Provide the (x, y) coordinate of the cell's center where the given text is located.  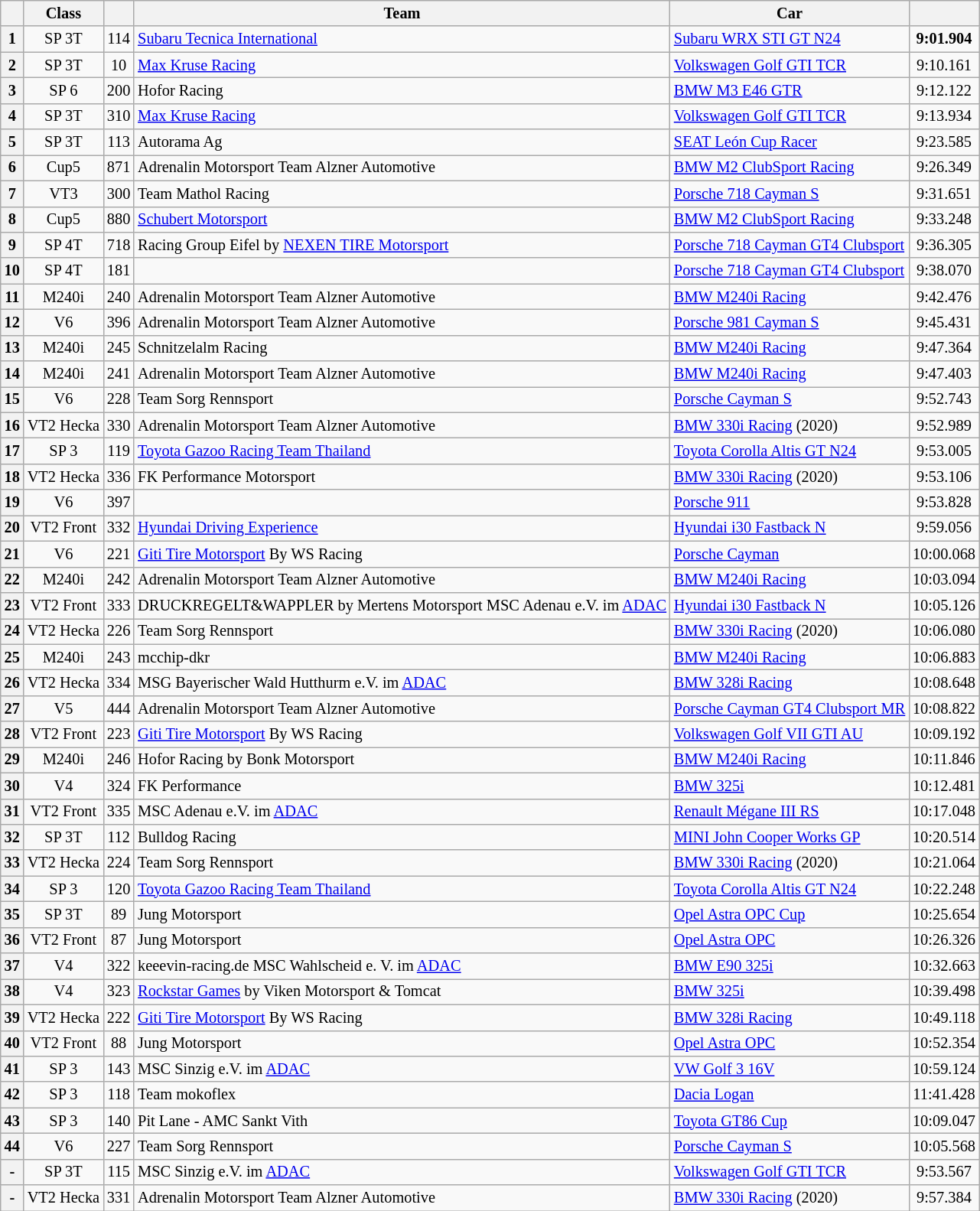
11 (12, 297)
4 (12, 116)
310 (119, 116)
32 (12, 837)
224 (119, 863)
22 (12, 580)
246 (119, 760)
10:22.248 (944, 889)
9:01.904 (944, 39)
334 (119, 682)
FK Performance Motorsport (402, 477)
31 (12, 812)
Bulldog Racing (402, 837)
9:38.070 (944, 271)
Porsche Cayman GT4 Clubsport MR (790, 708)
143 (119, 1069)
2 (12, 65)
1 (12, 39)
10:21.064 (944, 863)
9:45.431 (944, 322)
871 (119, 168)
16 (12, 425)
mcchip-dkr (402, 657)
11:41.428 (944, 1095)
Schubert Motorsport (402, 220)
9:52.743 (944, 399)
20 (12, 528)
Porsche 911 (790, 503)
113 (119, 142)
322 (119, 966)
Dacia Logan (790, 1095)
89 (119, 914)
335 (119, 812)
42 (12, 1095)
9:26.349 (944, 168)
226 (119, 631)
14 (12, 374)
Toyota GT86 Cup (790, 1121)
10:20.514 (944, 837)
37 (12, 966)
10:08.822 (944, 708)
10:26.326 (944, 940)
241 (119, 374)
9:13.934 (944, 116)
35 (12, 914)
330 (119, 425)
200 (119, 90)
30 (12, 786)
23 (12, 605)
3 (12, 90)
9 (12, 245)
10:00.068 (944, 554)
Porsche Cayman (790, 554)
9:10.161 (944, 65)
V5 (63, 708)
8 (12, 220)
10:52.354 (944, 1043)
9:36.305 (944, 245)
118 (119, 1095)
MSG Bayerischer Wald Hutthurm e.V. im ADAC (402, 682)
10:32.663 (944, 966)
Opel Astra OPC Cup (790, 914)
29 (12, 760)
38 (12, 991)
300 (119, 194)
33 (12, 863)
SP 6 (63, 90)
119 (119, 451)
240 (119, 297)
BMW M3 E46 GTR (790, 90)
10:49.118 (944, 1017)
Schnitzelalm Racing (402, 348)
keeevin-racing.de MSC Wahlscheid e. V. im ADAC (402, 966)
24 (12, 631)
10:03.094 (944, 580)
10:06.080 (944, 631)
9:53.828 (944, 503)
9:59.056 (944, 528)
26 (12, 682)
Rockstar Games by Viken Motorsport & Tomcat (402, 991)
10:08.648 (944, 682)
VT3 (63, 194)
880 (119, 220)
7 (12, 194)
36 (12, 940)
39 (12, 1017)
Hofor Racing by Bonk Motorsport (402, 760)
9:47.403 (944, 374)
FK Performance (402, 786)
21 (12, 554)
228 (119, 399)
10:05.126 (944, 605)
332 (119, 528)
27 (12, 708)
10:11.846 (944, 760)
10:09.192 (944, 734)
Class (63, 13)
88 (119, 1043)
12 (12, 322)
34 (12, 889)
9:31.651 (944, 194)
BMW E90 325i (790, 966)
25 (12, 657)
9:47.364 (944, 348)
323 (119, 991)
19 (12, 503)
112 (119, 837)
9:57.384 (944, 1198)
VW Golf 3 16V (790, 1069)
140 (119, 1121)
10:25.654 (944, 914)
DRUCKREGELT&WAPPLER by Mertens Motorsport MSC Adenau e.V. im ADAC (402, 605)
40 (12, 1043)
Team Mathol Racing (402, 194)
15 (12, 399)
9:23.585 (944, 142)
Subaru Tecnica International (402, 39)
444 (119, 708)
9:52.989 (944, 425)
41 (12, 1069)
Team mokoflex (402, 1095)
397 (119, 503)
13 (12, 348)
MINI John Cooper Works GP (790, 837)
120 (119, 889)
243 (119, 657)
115 (119, 1172)
18 (12, 477)
Hofor Racing (402, 90)
Pit Lane - AMC Sankt Vith (402, 1121)
Renault Mégane III RS (790, 812)
10:06.883 (944, 657)
10:59.124 (944, 1069)
5 (12, 142)
718 (119, 245)
Porsche 718 Cayman S (790, 194)
181 (119, 271)
Autorama Ag (402, 142)
17 (12, 451)
Team (402, 13)
245 (119, 348)
Porsche 981 Cayman S (790, 322)
Car (790, 13)
9:53.567 (944, 1172)
114 (119, 39)
Volkswagen Golf VII GTI AU (790, 734)
324 (119, 786)
6 (12, 168)
9:12.122 (944, 90)
Racing Group Eifel by NEXEN TIRE Motorsport (402, 245)
9:42.476 (944, 297)
336 (119, 477)
9:33.248 (944, 220)
9:53.106 (944, 477)
396 (119, 322)
87 (119, 940)
SEAT León Cup Racer (790, 142)
Subaru WRX STI GT N24 (790, 39)
10:12.481 (944, 786)
221 (119, 554)
10:09.047 (944, 1121)
Hyundai Driving Experience (402, 528)
44 (12, 1146)
10:05.568 (944, 1146)
242 (119, 580)
222 (119, 1017)
9:53.005 (944, 451)
331 (119, 1198)
223 (119, 734)
227 (119, 1146)
10:17.048 (944, 812)
43 (12, 1121)
MSC Adenau e.V. im ADAC (402, 812)
10:39.498 (944, 991)
28 (12, 734)
333 (119, 605)
